Return (X, Y) of the center of cell containing provided text 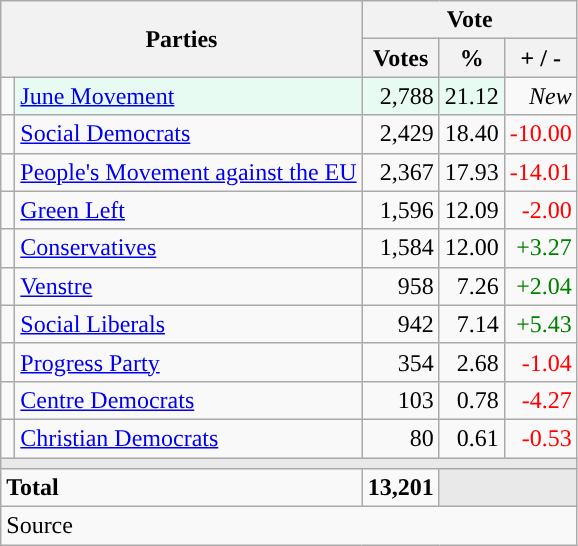
Conservatives (188, 248)
Vote (470, 20)
-1.04 (540, 362)
12.00 (472, 248)
12.09 (472, 210)
Votes (400, 58)
-2.00 (540, 210)
Social Liberals (188, 324)
7.14 (472, 324)
2.68 (472, 362)
Christian Democrats (188, 438)
+ / - (540, 58)
1,584 (400, 248)
Centre Democrats (188, 400)
-10.00 (540, 134)
103 (400, 400)
942 (400, 324)
-0.53 (540, 438)
Parties (182, 39)
+2.04 (540, 286)
2,429 (400, 134)
Total (182, 488)
% (472, 58)
Green Left (188, 210)
June Movement (188, 96)
17.93 (472, 172)
Source (290, 526)
-14.01 (540, 172)
Social Democrats (188, 134)
New (540, 96)
-4.27 (540, 400)
People's Movement against the EU (188, 172)
13,201 (400, 488)
80 (400, 438)
2,788 (400, 96)
+5.43 (540, 324)
18.40 (472, 134)
Venstre (188, 286)
0.78 (472, 400)
1,596 (400, 210)
2,367 (400, 172)
21.12 (472, 96)
354 (400, 362)
Progress Party (188, 362)
958 (400, 286)
0.61 (472, 438)
7.26 (472, 286)
+3.27 (540, 248)
